Output the [x, y] coordinate of the center of the cell containing the given text.  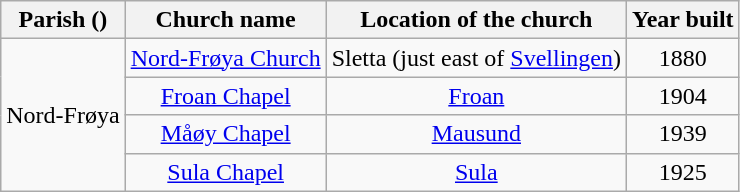
Nord-Frøya Church [226, 58]
Mausund [476, 134]
Froan Chapel [226, 96]
Parish () [63, 20]
1939 [684, 134]
Sula [476, 172]
Sula Chapel [226, 172]
Church name [226, 20]
Nord-Frøya [63, 115]
1925 [684, 172]
Location of the church [476, 20]
1904 [684, 96]
Froan [476, 96]
1880 [684, 58]
Sletta (just east of Svellingen) [476, 58]
Year built [684, 20]
Måøy Chapel [226, 134]
